Determine the (X, Y) coordinate at the center of the cell enclosing the given text.  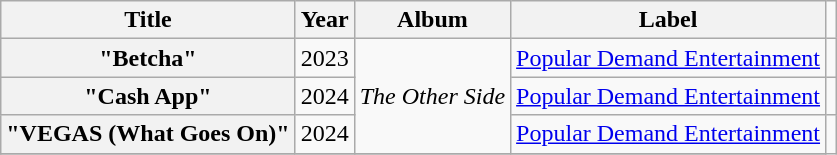
Album (432, 20)
"Cash App" (148, 96)
2023 (324, 58)
The Other Side (432, 96)
"VEGAS (What Goes On)" (148, 134)
Label (668, 20)
Title (148, 20)
"Betcha" (148, 58)
Year (324, 20)
